Provide the [x, y] coordinate of the cell's center where the given text is located.  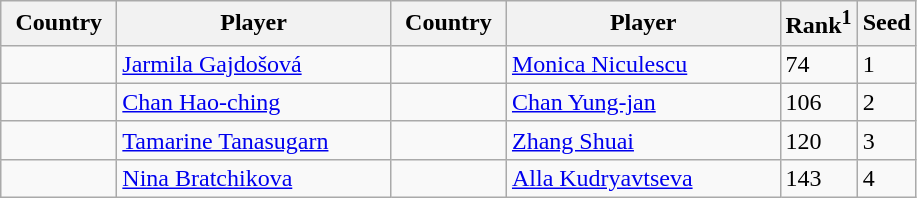
3 [886, 140]
Chan Hao-ching [254, 102]
74 [818, 64]
Monica Niculescu [643, 64]
Rank1 [818, 24]
Jarmila Gajdošová [254, 64]
4 [886, 178]
Chan Yung-jan [643, 102]
143 [818, 178]
Nina Bratchikova [254, 178]
Zhang Shuai [643, 140]
120 [818, 140]
Tamarine Tanasugarn [254, 140]
2 [886, 102]
106 [818, 102]
Alla Kudryavtseva [643, 178]
Seed [886, 24]
1 [886, 64]
